Identify which cell holds the provided text, then report its (X, Y) central coordinate. 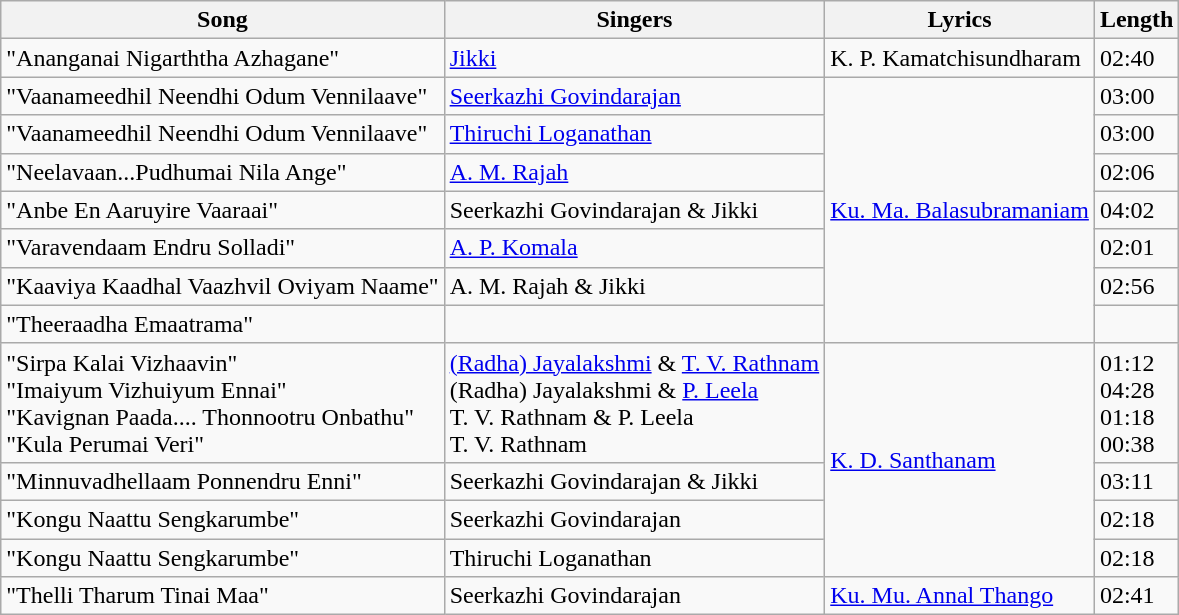
"Sirpa Kalai Vizhaavin""Imaiyum Vizhuiyum Ennai""Kavignan Paada.... Thonnootru Onbathu""Kula Perumai Veri" (222, 402)
"Theeraadha Emaatrama" (222, 324)
"Thelli Tharum Tinai Maa" (222, 596)
03:11 (1136, 481)
A. M. Rajah (634, 172)
Singers (634, 20)
Ku. Mu. Annal Thango (960, 596)
A. P. Komala (634, 248)
Song (222, 20)
02:06 (1136, 172)
02:41 (1136, 596)
Ku. Ma. Balasubramaniam (960, 210)
K. D. Santhanam (960, 460)
02:40 (1136, 58)
K. P. Kamatchisundharam (960, 58)
02:01 (1136, 248)
"Minnuvadhellaam Ponnendru Enni" (222, 481)
(Radha) Jayalakshmi & T. V. Rathnam(Radha) Jayalakshmi & P. LeelaT. V. Rathnam & P. LeelaT. V. Rathnam (634, 402)
"Kaaviya Kaadhal Vaazhvil Oviyam Naame" (222, 286)
Jikki (634, 58)
02:56 (1136, 286)
Length (1136, 20)
"Ananganai Nigarththa Azhagane" (222, 58)
Lyrics (960, 20)
"Varavendaam Endru Solladi" (222, 248)
01:1204:2801:1800:38 (1136, 402)
"Anbe En Aaruyire Vaaraai" (222, 210)
A. M. Rajah & Jikki (634, 286)
"Neelavaan...Pudhumai Nila Ange" (222, 172)
04:02 (1136, 210)
